From the cell containing the given text, extract its center point as [x, y] coordinate. 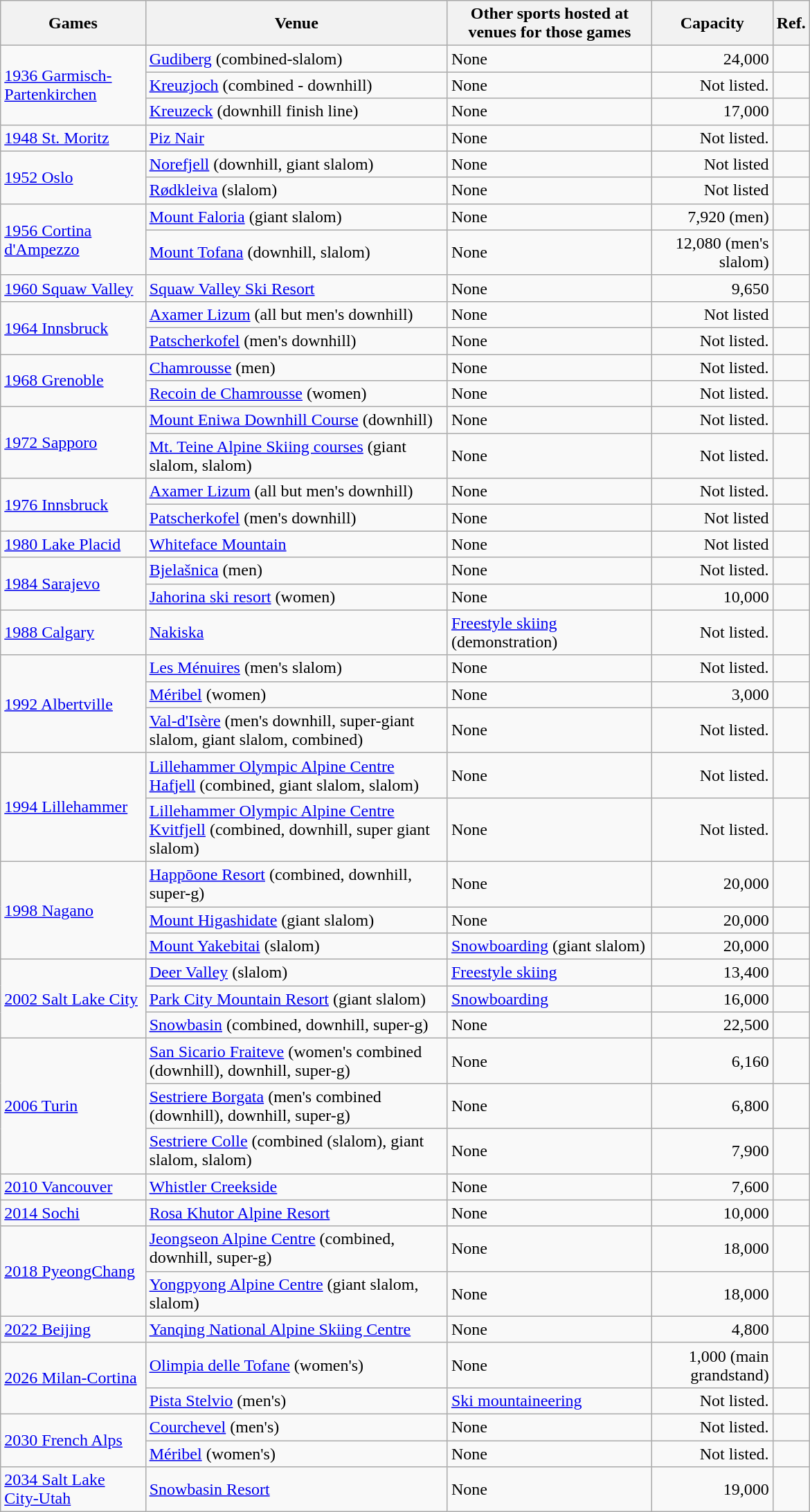
Whistler Creekside [296, 1187]
1964 Innsbruck [73, 327]
6,160 [712, 1061]
1998 Nagano [73, 910]
1972 Sapporo [73, 443]
2026 Milan-Cortina [73, 1378]
1948 St. Moritz [73, 138]
Squaw Valley Ski Resort [296, 288]
Méribel (women) [296, 694]
7,920 (men) [712, 217]
1984 Sarajevo [73, 584]
Courchevel (men's) [296, 1427]
19,000 [712, 1490]
2030 French Alps [73, 1440]
12,080 (men's slalom) [712, 252]
1936 Garmisch-Partenkirchen [73, 85]
2014 Sochi [73, 1213]
6,800 [712, 1106]
2010 Vancouver [73, 1187]
Sestriere Colle (combined (slalom), giant slalom, slalom) [296, 1151]
Snowbasin (combined, downhill, super-g) [296, 1025]
Park City Mountain Resort (giant slalom) [296, 999]
Whiteface Mountain [296, 544]
Norefjell (downhill, giant slalom) [296, 164]
2022 Beijing [73, 1329]
4,800 [712, 1329]
7,600 [712, 1187]
1992 Albertville [73, 703]
Kreuzeck (downhill finish line) [296, 111]
3,000 [712, 694]
1968 Grenoble [73, 381]
Snowbasin Resort [296, 1490]
Chamrousse (men) [296, 368]
13,400 [712, 973]
Gudiberg (combined-slalom) [296, 59]
Mount Tofana (downhill, slalom) [296, 252]
1,000 (main grandstand) [712, 1365]
Capacity [712, 24]
1988 Calgary [73, 633]
Ski mountaineering [550, 1401]
Mount Eniwa Downhill Course (downhill) [296, 420]
7,900 [712, 1151]
2002 Salt Lake City [73, 999]
Kreuzjoch (combined - downhill) [296, 85]
17,000 [712, 111]
Mount Higashidate (giant slalom) [296, 920]
Nakiska [296, 633]
Sestriere Borgata (men's combined (downhill), downhill, super-g) [296, 1106]
Snowboarding [550, 999]
1994 Lillehammer [73, 807]
Rødkleiva (slalom) [296, 190]
Les Ménuires (men's slalom) [296, 668]
Yanqing National Alpine Skiing Centre [296, 1329]
Snowboarding (giant slalom) [550, 946]
Recoin de Chamrousse (women) [296, 394]
Freestyle skiing [550, 973]
Olimpia delle Tofane (women's) [296, 1365]
Games [73, 24]
1952 Oslo [73, 177]
9,650 [712, 288]
1980 Lake Placid [73, 544]
Deer Valley (slalom) [296, 973]
Bjelašnica (men) [296, 570]
San Sicario Fraiteve (women's combined (downhill), downhill, super-g) [296, 1061]
Freestyle skiing (demonstration) [550, 633]
16,000 [712, 999]
24,000 [712, 59]
Piz Nair [296, 138]
2018 PyeongChang [73, 1271]
Mt. Teine Alpine Skiing courses (giant slalom, slalom) [296, 456]
Yongpyong Alpine Centre (giant slalom, slalom) [296, 1293]
Mount Faloria (giant slalom) [296, 217]
Val-d'Isère (men's downhill, super-giant slalom, giant slalom, combined) [296, 730]
Ref. [791, 24]
Lillehammer Olympic Alpine Centre Hafjell (combined, giant slalom, slalom) [296, 775]
1956 Cortina d'Ampezzo [73, 240]
Other sports hosted at venues for those games [550, 24]
Pista Stelvio (men's) [296, 1401]
22,500 [712, 1025]
Mount Yakebitai (slalom) [296, 946]
1976 Innsbruck [73, 505]
Rosa Khutor Alpine Resort [296, 1213]
Jeongseon Alpine Centre (combined, downhill, super-g) [296, 1249]
2034 Salt Lake City-Utah [73, 1490]
Venue [296, 24]
Jahorina ski resort (women) [296, 597]
1960 Squaw Valley [73, 288]
2006 Turin [73, 1106]
Méribel (women's) [296, 1453]
Lillehammer Olympic Alpine Centre Kvitfjell (combined, downhill, super giant slalom) [296, 829]
Happōone Resort (combined, downhill, super-g) [296, 883]
